Scan for the cell matching the given text and deliver its (x, y) coordinate at center. 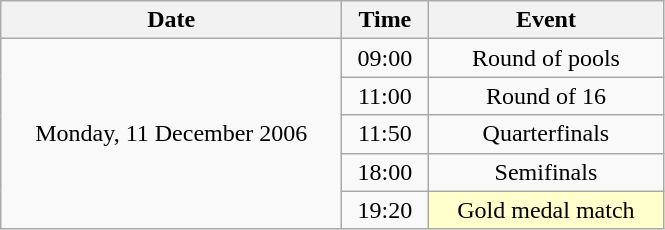
Event (546, 20)
18:00 (385, 172)
11:50 (385, 134)
09:00 (385, 58)
Time (385, 20)
Semifinals (546, 172)
Monday, 11 December 2006 (172, 134)
Gold medal match (546, 210)
19:20 (385, 210)
Date (172, 20)
Round of 16 (546, 96)
Quarterfinals (546, 134)
11:00 (385, 96)
Round of pools (546, 58)
